Scan for the cell matching the given text and deliver its [X, Y] coordinate at center. 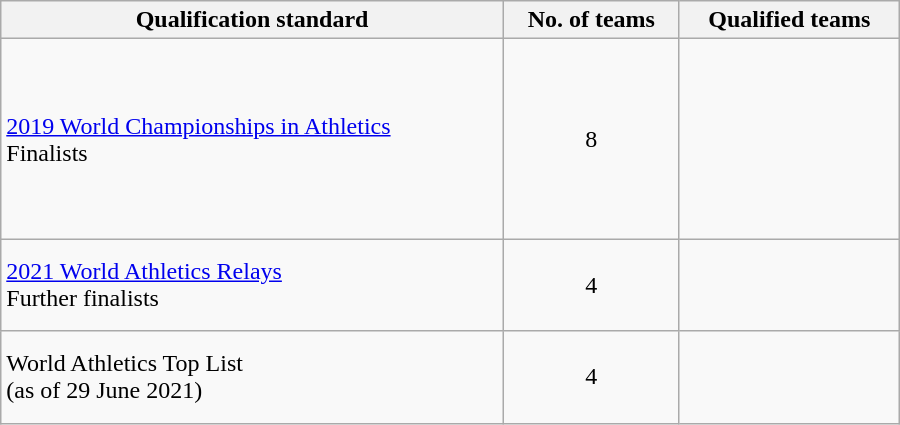
Qualified teams [789, 20]
2021 World Athletics RelaysFurther finalists [252, 285]
World Athletics Top List(as of 29 June 2021) [252, 377]
No. of teams [591, 20]
2019 World Championships in AthleticsFinalists [252, 139]
Qualification standard [252, 20]
8 [591, 139]
